Determine the [x, y] coordinate at the center of the cell enclosing the given text.  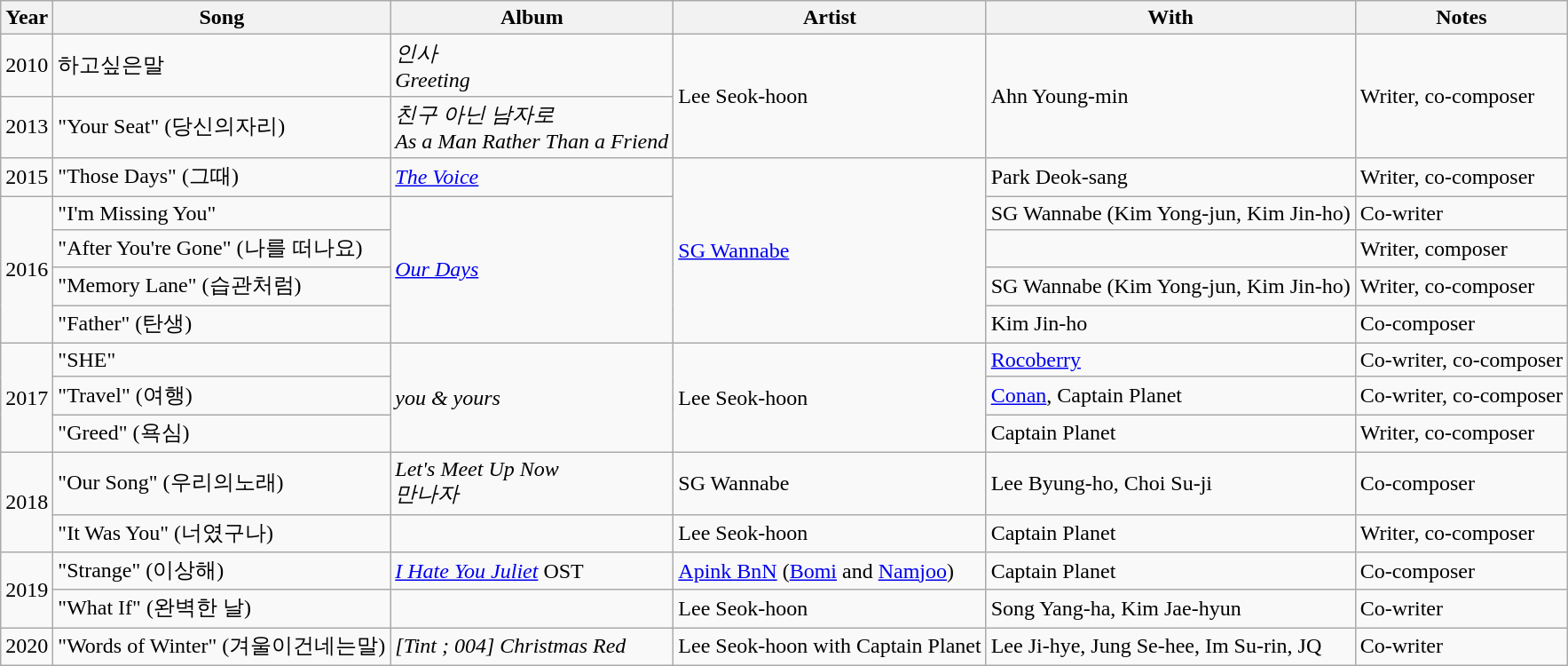
Writer, composer [1461, 249]
Ahn Young-min [1170, 96]
Lee Ji-hye, Jung Se-hee, Im Su-rin, JQ [1170, 646]
인사Greeting [532, 66]
I Hate You Juliet OST [532, 572]
"Memory Lane" (습관처럼) [222, 286]
Song [222, 18]
"Father" (탄생) [222, 325]
친구 아닌 남자로As a Man Rather Than a Friend [532, 127]
"Travel" (여행) [222, 396]
Let's Meet Up Now만나자 [532, 483]
The Voice [532, 178]
"Strange" (이상해) [222, 572]
"What If" (완벽한 날) [222, 609]
Conan, Captain Planet [1170, 396]
[Tint ; 004] Christmas Red [532, 646]
"I'm Missing You" [222, 212]
Artist [830, 18]
2010 [27, 66]
Rocoberry [1170, 360]
"After You're Gone" (나를 떠나요) [222, 249]
2018 [27, 502]
"It Was You" (너였구나) [222, 533]
Album [532, 18]
Song Yang-ha, Kim Jae-hyun [1170, 609]
2013 [27, 127]
Kim Jin-ho [1170, 325]
"SHE" [222, 360]
2015 [27, 178]
"Words of Winter" (겨울이건네는말) [222, 646]
Lee Byung-ho, Choi Su-ji [1170, 483]
Apink BnN (Bomi and Namjoo) [830, 572]
하고싶은말 [222, 66]
"Those Days" (그때) [222, 178]
Park Deok-sang [1170, 178]
you & yours [532, 398]
Year [27, 18]
Notes [1461, 18]
Our Days [532, 269]
2016 [27, 269]
2020 [27, 646]
"Your Seat" (당신의자리) [222, 127]
2017 [27, 398]
Lee Seok-hoon with Captain Planet [830, 646]
With [1170, 18]
"Our Song" (우리의노래) [222, 483]
2019 [27, 590]
"Greed" (욕심) [222, 433]
